Locate the cell with the specified text and output its [X, Y] center coordinate. 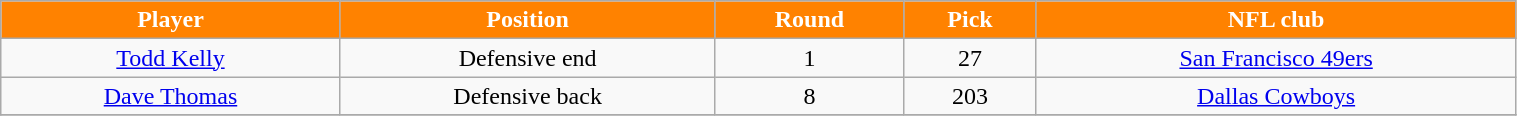
NFL club [1276, 20]
Todd Kelly [170, 58]
Position [528, 20]
San Francisco 49ers [1276, 58]
Player [170, 20]
Dallas Cowboys [1276, 96]
8 [810, 96]
27 [970, 58]
203 [970, 96]
Pick [970, 20]
Dave Thomas [170, 96]
1 [810, 58]
Defensive end [528, 58]
Defensive back [528, 96]
Round [810, 20]
